Identify which cell holds the provided text, then report its (x, y) central coordinate. 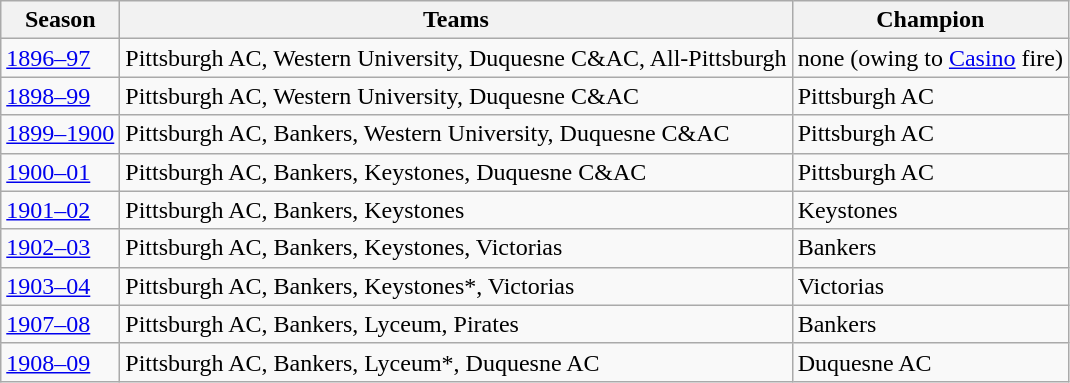
Pittsburgh AC, Bankers, Keystones, Duquesne C&AC (456, 172)
1900–01 (60, 172)
Pittsburgh AC, Bankers, Western University, Duquesne C&AC (456, 134)
Victorias (930, 286)
Teams (456, 20)
1901–02 (60, 210)
1899–1900 (60, 134)
none (owing to Casino fire) (930, 58)
Keystones (930, 210)
1896–97 (60, 58)
1907–08 (60, 324)
1898–99 (60, 96)
Pittsburgh AC, Bankers, Keystones (456, 210)
1908–09 (60, 362)
1902–03 (60, 248)
Pittsburgh AC, Western University, Duquesne C&AC, All-Pittsburgh (456, 58)
Pittsburgh AC, Bankers, Lyceum, Pirates (456, 324)
Champion (930, 20)
Pittsburgh AC, Bankers, Keystones, Victorias (456, 248)
Duquesne AC (930, 362)
Season (60, 20)
1903–04 (60, 286)
Pittsburgh AC, Western University, Duquesne C&AC (456, 96)
Pittsburgh AC, Bankers, Lyceum*, Duquesne AC (456, 362)
Pittsburgh AC, Bankers, Keystones*, Victorias (456, 286)
